Provide the (X, Y) coordinate of the cell's center where the given text is located.  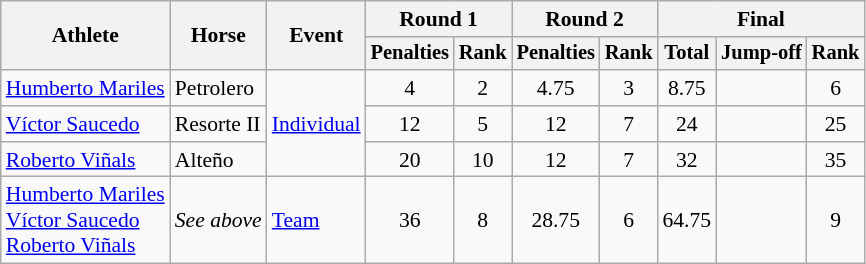
Round 2 (585, 19)
Jump-off (762, 54)
Humberto MarilesVíctor SaucedoRoberto Viñals (86, 220)
36 (410, 220)
Final (760, 19)
4.75 (556, 88)
10 (483, 160)
See above (218, 220)
64.75 (686, 220)
5 (483, 124)
Total (686, 54)
Humberto Mariles (86, 88)
Event (316, 36)
Alteño (218, 160)
Round 1 (439, 19)
4 (410, 88)
3 (629, 88)
Individual (316, 124)
Team (316, 220)
35 (836, 160)
Víctor Saucedo (86, 124)
Horse (218, 36)
28.75 (556, 220)
Roberto Viñals (86, 160)
32 (686, 160)
24 (686, 124)
Resorte II (218, 124)
8 (483, 220)
2 (483, 88)
Athlete (86, 36)
8.75 (686, 88)
9 (836, 220)
20 (410, 160)
25 (836, 124)
Petrolero (218, 88)
